Pinpoint the cell where the given text exists, returning its (X, Y) midpoint coordinate. 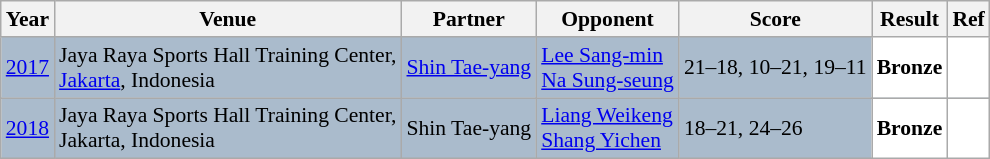
Result (910, 19)
Lee Sang-min Na Sung-seung (608, 68)
Liang Weikeng Shang Yichen (608, 128)
Score (776, 19)
Partner (468, 19)
Venue (228, 19)
18–21, 24–26 (776, 128)
21–18, 10–21, 19–11 (776, 68)
2018 (28, 128)
Year (28, 19)
2017 (28, 68)
Ref (968, 19)
Opponent (608, 19)
